Detect which cell encompasses the target text, then output its (X, Y) center coordinate. 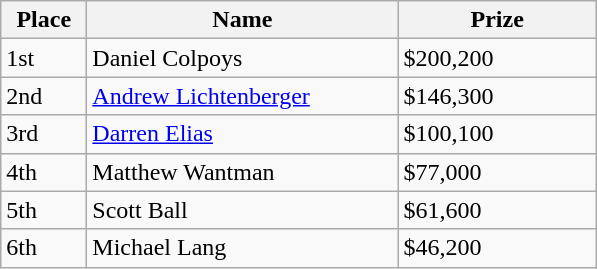
$46,200 (498, 248)
Matthew Wantman (242, 172)
5th (44, 210)
$61,600 (498, 210)
2nd (44, 96)
Name (242, 20)
Place (44, 20)
Darren Elias (242, 134)
Andrew Lichtenberger (242, 96)
3rd (44, 134)
$77,000 (498, 172)
1st (44, 58)
Scott Ball (242, 210)
$200,200 (498, 58)
$146,300 (498, 96)
4th (44, 172)
6th (44, 248)
Michael Lang (242, 248)
Daniel Colpoys (242, 58)
Prize (498, 20)
$100,100 (498, 134)
